Provide the [X, Y] coordinate of the cell's center where the given text is located.  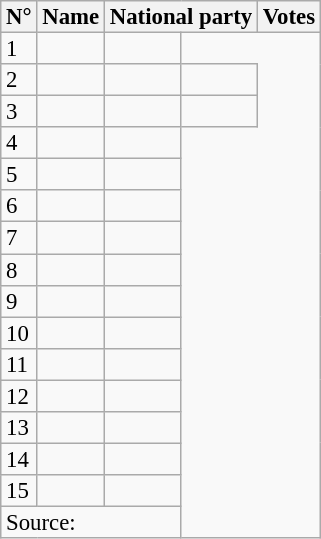
9 [19, 301]
2 [19, 80]
Votes [288, 17]
14 [19, 459]
5 [19, 175]
N° [19, 17]
National party [180, 17]
6 [19, 206]
15 [19, 491]
4 [19, 143]
13 [19, 428]
10 [19, 333]
3 [19, 112]
7 [19, 238]
8 [19, 270]
12 [19, 396]
11 [19, 364]
Name [71, 17]
1 [19, 49]
Source: [91, 522]
